Detect which cell encompasses the target text, then output its [x, y] center coordinate. 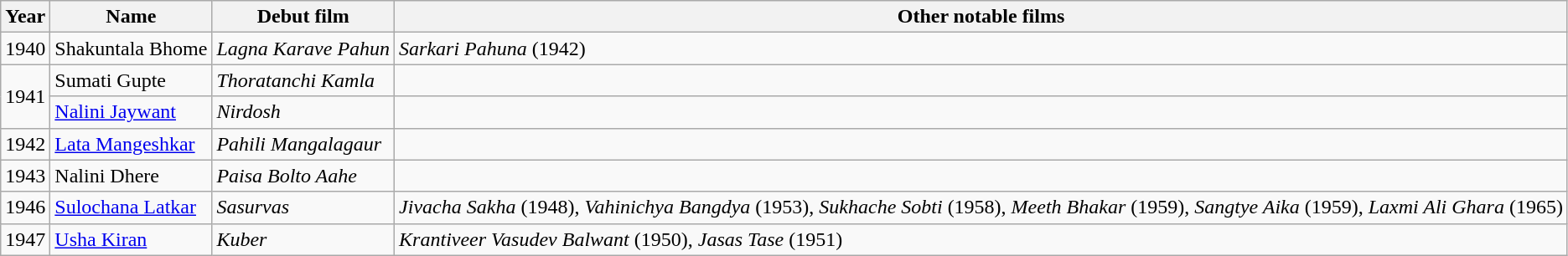
Usha Kiran [131, 239]
Krantiveer Vasudev Balwant (1950), Jasas Tase (1951) [981, 239]
Jivacha Sakha (1948), Vahinichya Bangdya (1953), Sukhache Sobti (1958), Meeth Bhakar (1959), Sangtye Aika (1959), Laxmi Ali Ghara (1965) [981, 207]
Thoratanchi Kamla [303, 80]
1940 [25, 49]
Lagna Karave Pahun [303, 49]
Name [131, 17]
Paisa Bolto Aahe [303, 176]
Sulochana Latkar [131, 207]
Nalini Jaywant [131, 112]
1941 [25, 96]
Sarkari Pahuna (1942) [981, 49]
1943 [25, 176]
Sumati Gupte [131, 80]
1947 [25, 239]
Sasurvas [303, 207]
1942 [25, 144]
Kuber [303, 239]
Lata Mangeshkar [131, 144]
Year [25, 17]
1946 [25, 207]
Pahili Mangalagaur [303, 144]
Other notable films [981, 17]
Shakuntala Bhome [131, 49]
Debut film [303, 17]
Nalini Dhere [131, 176]
Nirdosh [303, 112]
